Identify which cell holds the provided text, then report its [x, y] central coordinate. 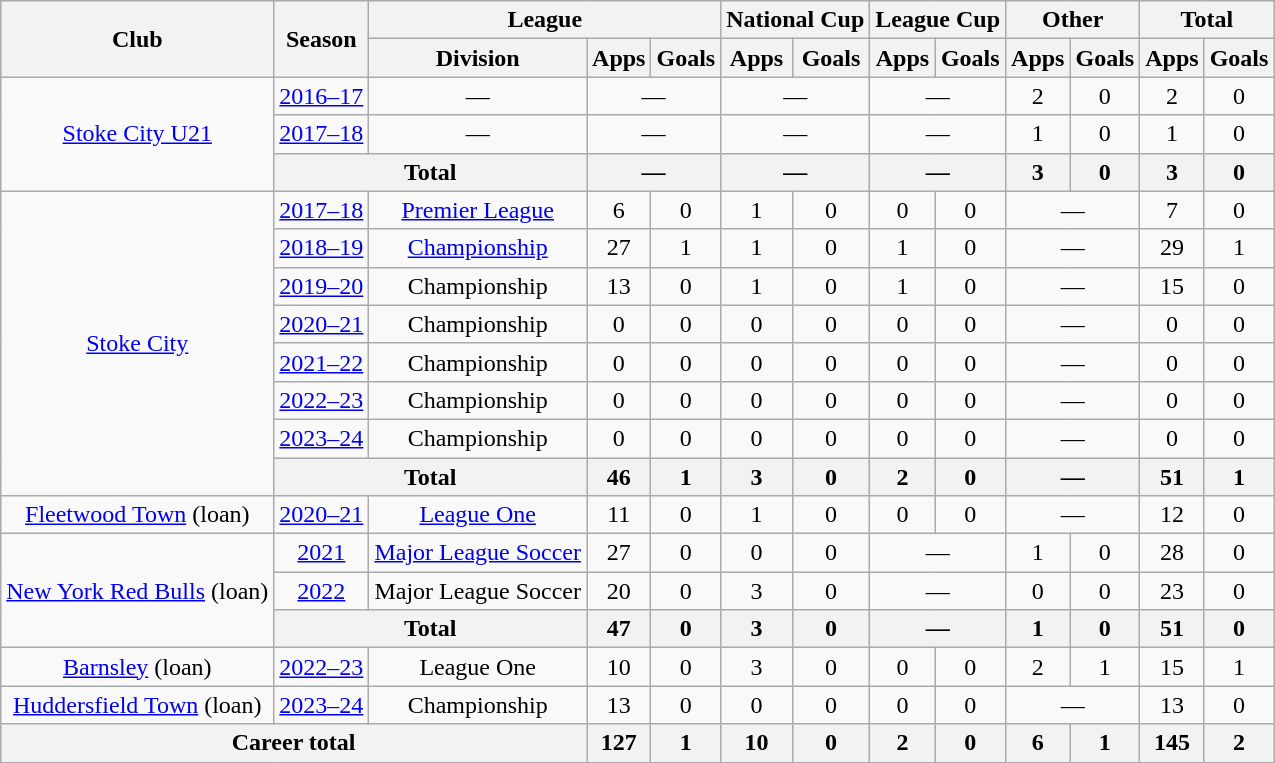
Barnsley (loan) [138, 667]
Other [1073, 20]
12 [1172, 515]
New York Red Bulls (loan) [138, 591]
Huddersfield Town (loan) [138, 705]
Premier League [478, 210]
Career total [294, 743]
28 [1172, 553]
2021–22 [322, 362]
2019–20 [322, 286]
National Cup [796, 20]
23 [1172, 591]
Club [138, 39]
Fleetwood Town (loan) [138, 515]
11 [619, 515]
145 [1172, 743]
29 [1172, 248]
League Cup [938, 20]
2022 [322, 591]
7 [1172, 210]
2021 [322, 553]
20 [619, 591]
2016–17 [322, 96]
46 [619, 477]
127 [619, 743]
Division [478, 58]
47 [619, 629]
2018–19 [322, 248]
Season [322, 39]
Stoke City U21 [138, 134]
Stoke City [138, 343]
League [545, 20]
